Return (x, y) of the center of cell containing provided text 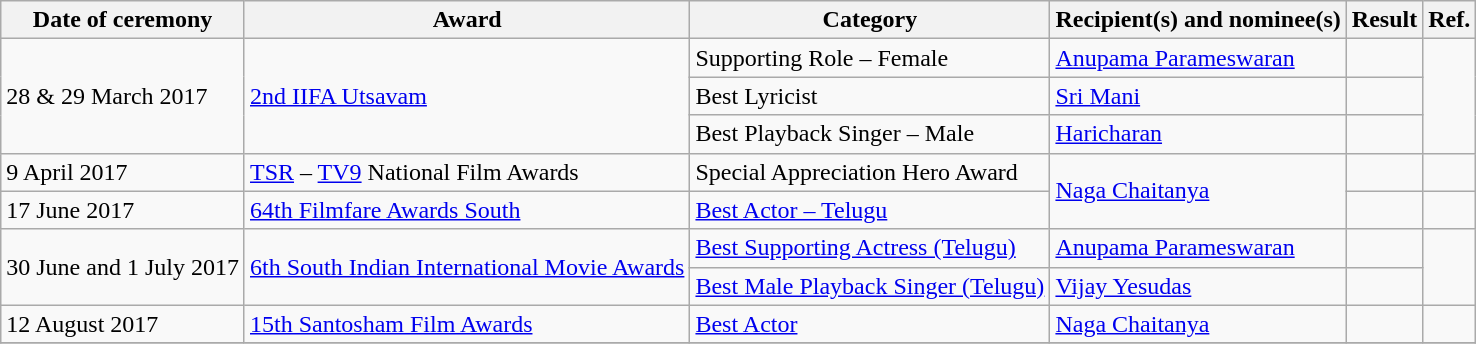
Award (466, 20)
Best Playback Singer – Male (870, 134)
Category (870, 20)
9 April 2017 (123, 172)
15th Santosham Film Awards (466, 324)
Special Appreciation Hero Award (870, 172)
Best Supporting Actress (Telugu) (870, 248)
Vijay Yesudas (1198, 286)
12 August 2017 (123, 324)
Best Lyricist (870, 96)
Best Actor – Telugu (870, 210)
Result (1384, 20)
Supporting Role – Female (870, 58)
Sri Mani (1198, 96)
Best Male Playback Singer (Telugu) (870, 286)
6th South Indian International Movie Awards (466, 267)
Haricharan (1198, 134)
Recipient(s) and nominee(s) (1198, 20)
Date of ceremony (123, 20)
Ref. (1450, 20)
30 June and 1 July 2017 (123, 267)
TSR – TV9 National Film Awards (466, 172)
28 & 29 March 2017 (123, 96)
Best Actor (870, 324)
64th Filmfare Awards South (466, 210)
2nd IIFA Utsavam (466, 96)
17 June 2017 (123, 210)
